Scan for the cell matching the given text and deliver its [x, y] coordinate at center. 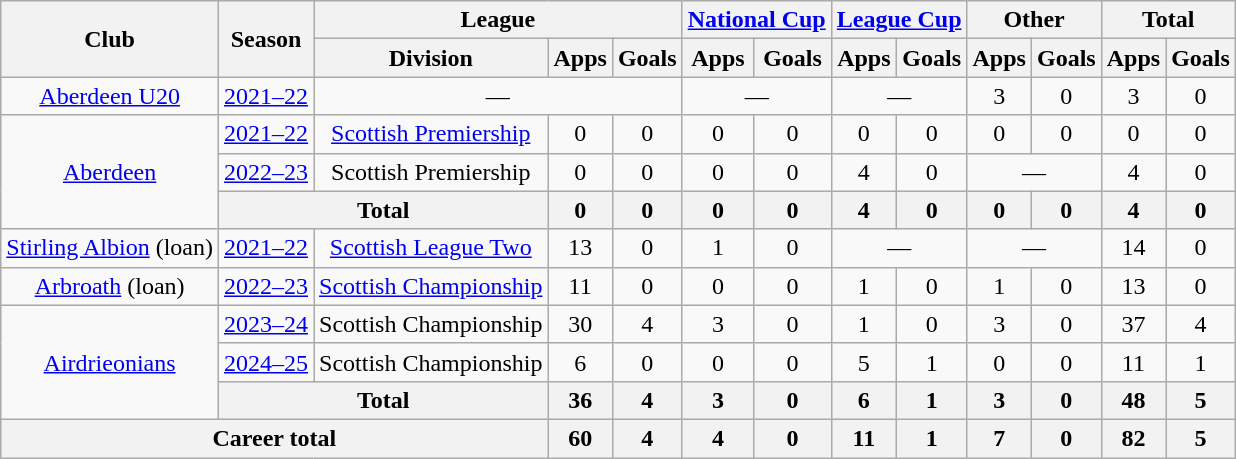
National Cup [756, 20]
82 [1133, 438]
36 [580, 400]
Division [431, 58]
Career total [274, 438]
37 [1133, 324]
Scottish League Two [431, 248]
Aberdeen U20 [110, 96]
2024–25 [266, 362]
Arbroath (loan) [110, 286]
Aberdeen [110, 172]
2023–24 [266, 324]
48 [1133, 400]
League Cup [899, 20]
60 [580, 438]
Other [1034, 20]
Club [110, 39]
7 [999, 438]
Airdrieonians [110, 362]
Stirling Albion (loan) [110, 248]
30 [580, 324]
League [498, 20]
14 [1133, 248]
Season [266, 39]
